Extract the (x, y) coordinate from the center of the cell holding the provided text.  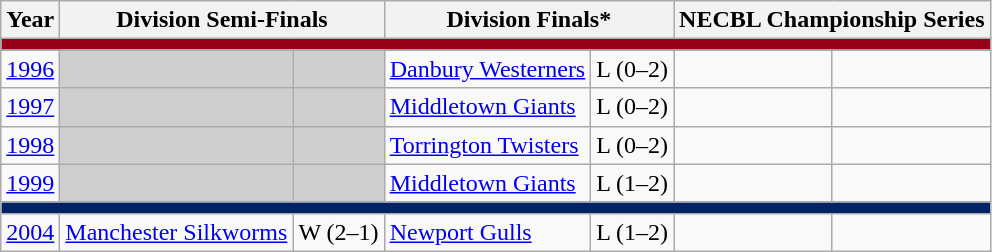
1998 (30, 145)
Division Semi-Finals (222, 20)
1996 (30, 69)
Division Finals* (528, 20)
Year (30, 20)
Danbury Westerners (488, 69)
Torrington Twisters (488, 145)
W (2–1) (338, 232)
Manchester Silkworms (176, 232)
2004 (30, 232)
NECBL Championship Series (832, 20)
1997 (30, 107)
Newport Gulls (488, 232)
1999 (30, 183)
